Return the [x, y] coordinate for the center point of the cell that contains the specified text.  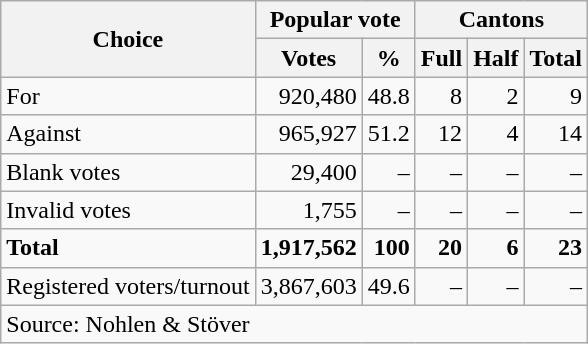
Registered voters/turnout [128, 286]
100 [388, 248]
4 [496, 134]
920,480 [308, 96]
14 [556, 134]
12 [441, 134]
Source: Nohlen & Stöver [294, 324]
49.6 [388, 286]
9 [556, 96]
Full [441, 58]
3,867,603 [308, 286]
20 [441, 248]
1,755 [308, 210]
Choice [128, 39]
Cantons [501, 20]
Invalid votes [128, 210]
Half [496, 58]
965,927 [308, 134]
51.2 [388, 134]
48.8 [388, 96]
1,917,562 [308, 248]
Against [128, 134]
Popular vote [335, 20]
23 [556, 248]
2 [496, 96]
Blank votes [128, 172]
8 [441, 96]
6 [496, 248]
For [128, 96]
% [388, 58]
Votes [308, 58]
29,400 [308, 172]
